From the cell containing the given text, extract its center point as [X, Y] coordinate. 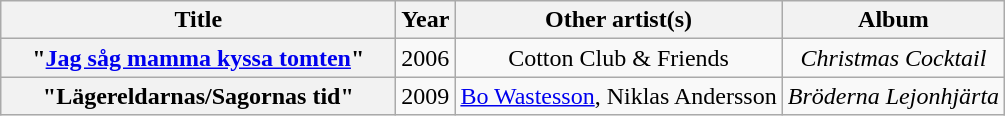
2009 [426, 96]
"Lägereldarnas/Sagornas tid" [198, 96]
Christmas Cocktail [893, 58]
"Jag såg mamma kyssa tomten" [198, 58]
2006 [426, 58]
Bo Wastesson, Niklas Andersson [618, 96]
Title [198, 20]
Year [426, 20]
Bröderna Lejonhjärta [893, 96]
Cotton Club & Friends [618, 58]
Album [893, 20]
Other artist(s) [618, 20]
